Provide the [x, y] coordinate of the cell's center where the given text is located.  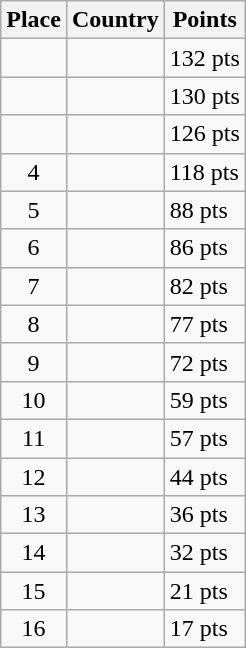
Country [115, 20]
44 pts [204, 477]
21 pts [204, 591]
Points [204, 20]
5 [34, 210]
6 [34, 248]
132 pts [204, 58]
72 pts [204, 362]
11 [34, 438]
126 pts [204, 134]
118 pts [204, 172]
130 pts [204, 96]
7 [34, 286]
17 pts [204, 629]
12 [34, 477]
Place [34, 20]
16 [34, 629]
13 [34, 515]
36 pts [204, 515]
77 pts [204, 324]
8 [34, 324]
10 [34, 400]
15 [34, 591]
4 [34, 172]
57 pts [204, 438]
14 [34, 553]
88 pts [204, 210]
9 [34, 362]
32 pts [204, 553]
59 pts [204, 400]
82 pts [204, 286]
86 pts [204, 248]
